Identify which cell holds the provided text, then report its [X, Y] central coordinate. 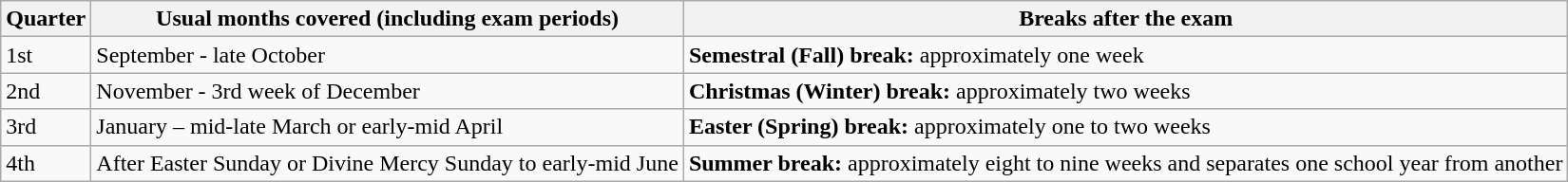
Quarter [46, 19]
Summer break: approximately eight to nine weeks and separates one school year from another [1125, 163]
September - late October [388, 55]
3rd [46, 127]
Easter (Spring) break: approximately one to two weeks [1125, 127]
Breaks after the exam [1125, 19]
January – mid-late March or early-mid April [388, 127]
Usual months covered (including exam periods) [388, 19]
2nd [46, 91]
After Easter Sunday or Divine Mercy Sunday to early-mid June [388, 163]
Semestral (Fall) break: approximately one week [1125, 55]
4th [46, 163]
Christmas (Winter) break: approximately two weeks [1125, 91]
1st [46, 55]
November - 3rd week of December [388, 91]
